Determine the (x, y) coordinate at the center of the cell enclosing the given text.  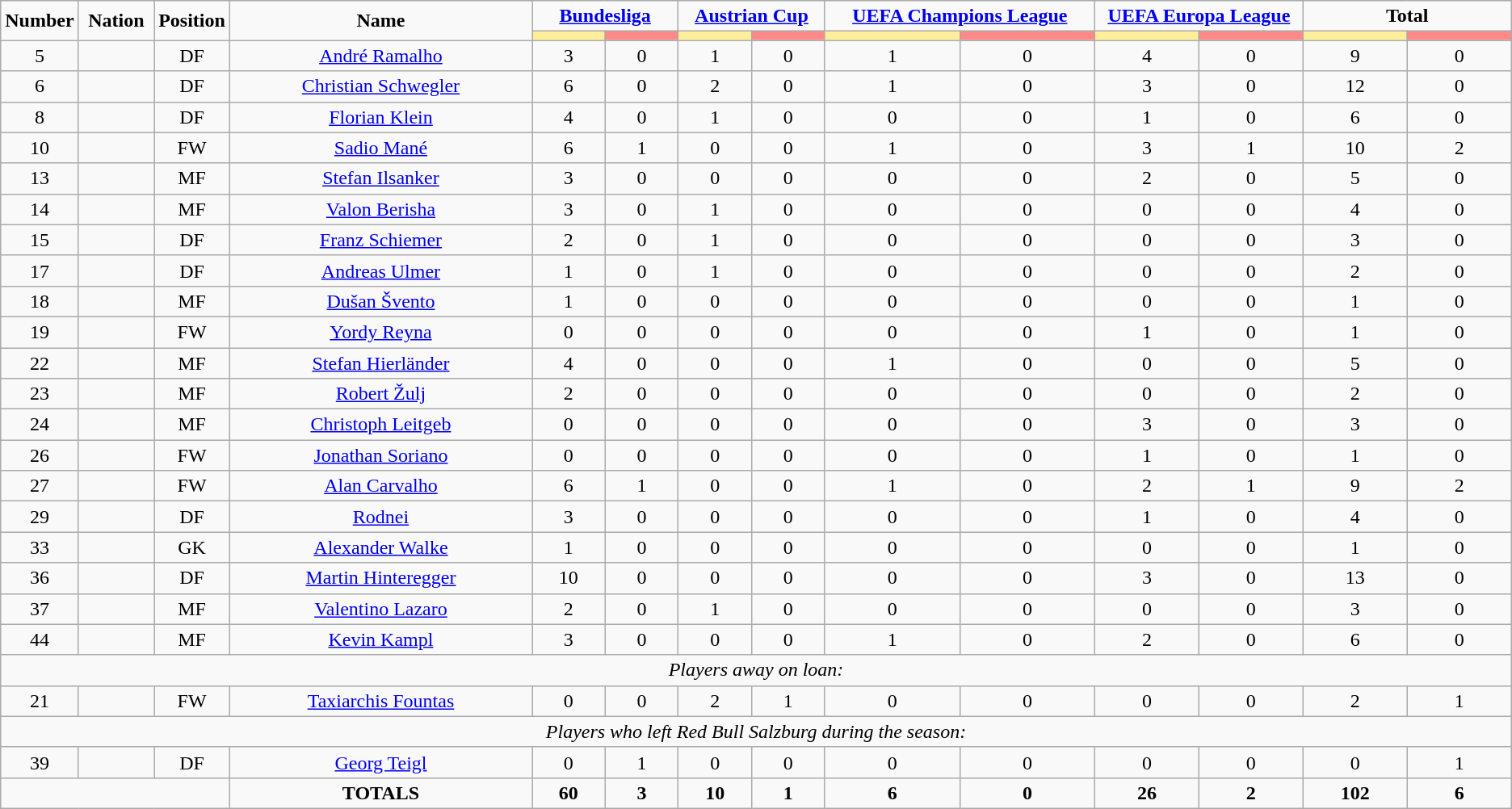
UEFA Champions League (960, 16)
21 (40, 701)
Sadio Mané (380, 148)
Florian Klein (380, 117)
Players away on loan: (756, 670)
27 (40, 486)
37 (40, 609)
Rodnei (380, 517)
Name (380, 21)
Robert Žulj (380, 394)
Andreas Ulmer (380, 270)
Players who left Red Bull Salzburg during the season: (756, 731)
12 (1355, 86)
Georg Teigl (380, 762)
Position (192, 21)
23 (40, 394)
29 (40, 517)
Kevin Kampl (380, 639)
TOTALS (380, 793)
UEFA Europa League (1199, 16)
24 (40, 425)
Number (40, 21)
Martin Hinteregger (380, 578)
GK (192, 547)
18 (40, 301)
Alexander Walke (380, 547)
19 (40, 332)
102 (1355, 793)
Valon Berisha (380, 209)
Christian Schwegler (380, 86)
15 (40, 240)
Christoph Leitgeb (380, 425)
Franz Schiemer (380, 240)
Austrian Cup (751, 16)
André Ramalho (380, 56)
Alan Carvalho (380, 486)
Yordy Reyna (380, 332)
17 (40, 270)
44 (40, 639)
33 (40, 547)
Jonathan Soriano (380, 455)
Total (1407, 16)
Stefan Ilsanker (380, 178)
Valentino Lazaro (380, 609)
Stefan Hierländer (380, 363)
Bundesliga (604, 16)
22 (40, 363)
14 (40, 209)
8 (40, 117)
Taxiarchis Fountas (380, 701)
Dušan Švento (380, 301)
36 (40, 578)
39 (40, 762)
60 (569, 793)
Nation (116, 21)
